Output the [x, y] coordinate of the center of the cell containing the given text.  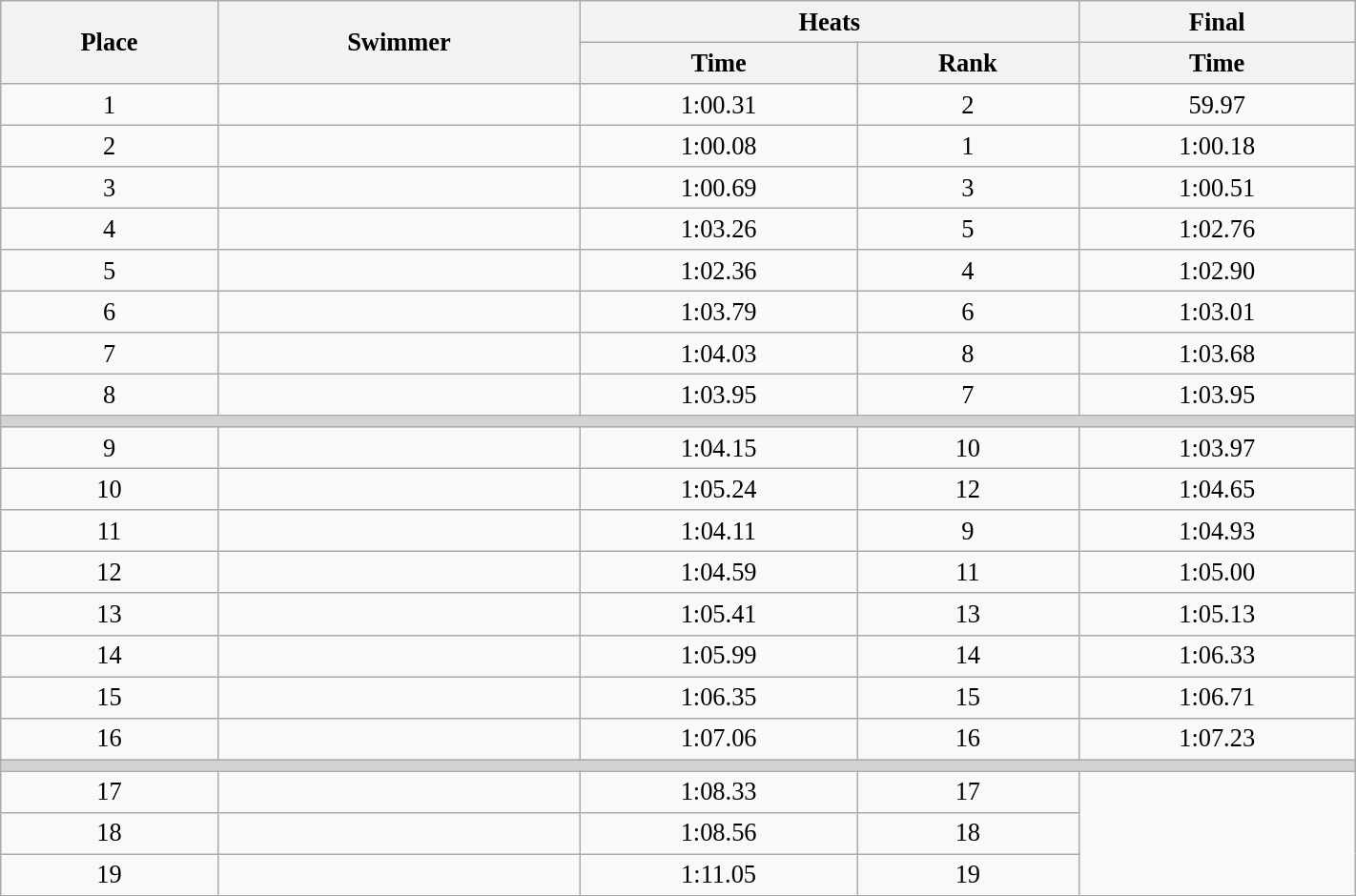
1:00.31 [719, 104]
1:02.90 [1217, 271]
1:03.97 [1217, 448]
1:08.33 [719, 791]
1:00.08 [719, 146]
59.97 [1217, 104]
1:04.15 [719, 448]
1:05.41 [719, 614]
1:05.13 [1217, 614]
Heats [830, 21]
Final [1217, 21]
1:11.05 [719, 874]
1:04.11 [719, 531]
1:03.79 [719, 312]
1:05.00 [1217, 572]
1:02.36 [719, 271]
1:08.56 [719, 833]
1:07.23 [1217, 739]
1:00.51 [1217, 188]
1:05.24 [719, 489]
1:04.65 [1217, 489]
1:06.33 [1217, 656]
1:04.93 [1217, 531]
1:04.59 [719, 572]
1:07.06 [719, 739]
1:04.03 [719, 354]
Place [110, 42]
1:03.68 [1217, 354]
1:02.76 [1217, 229]
1:00.69 [719, 188]
1:05.99 [719, 656]
1:06.35 [719, 697]
Swimmer [399, 42]
1:06.71 [1217, 697]
1:03.01 [1217, 312]
1:00.18 [1217, 146]
1:03.26 [719, 229]
Rank [968, 63]
